Pinpoint the cell where the given text exists, returning its [X, Y] midpoint coordinate. 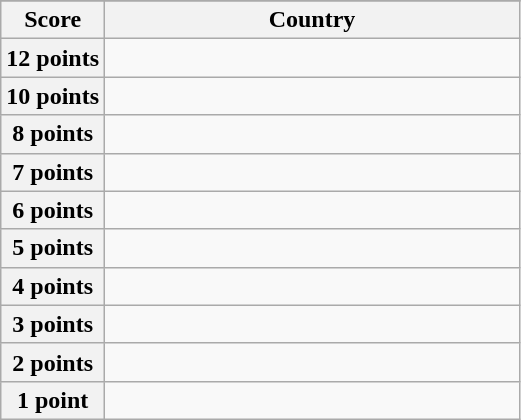
6 points [53, 210]
1 point [53, 400]
Score [53, 20]
5 points [53, 248]
3 points [53, 324]
2 points [53, 362]
Country [312, 20]
4 points [53, 286]
12 points [53, 58]
7 points [53, 172]
8 points [53, 134]
10 points [53, 96]
